From the cell containing the given text, extract its center point as (X, Y) coordinate. 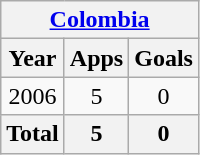
Apps (96, 58)
Colombia (100, 20)
Goals (164, 58)
Total (33, 134)
2006 (33, 96)
Year (33, 58)
